From the cell containing the given text, extract its center point as (X, Y) coordinate. 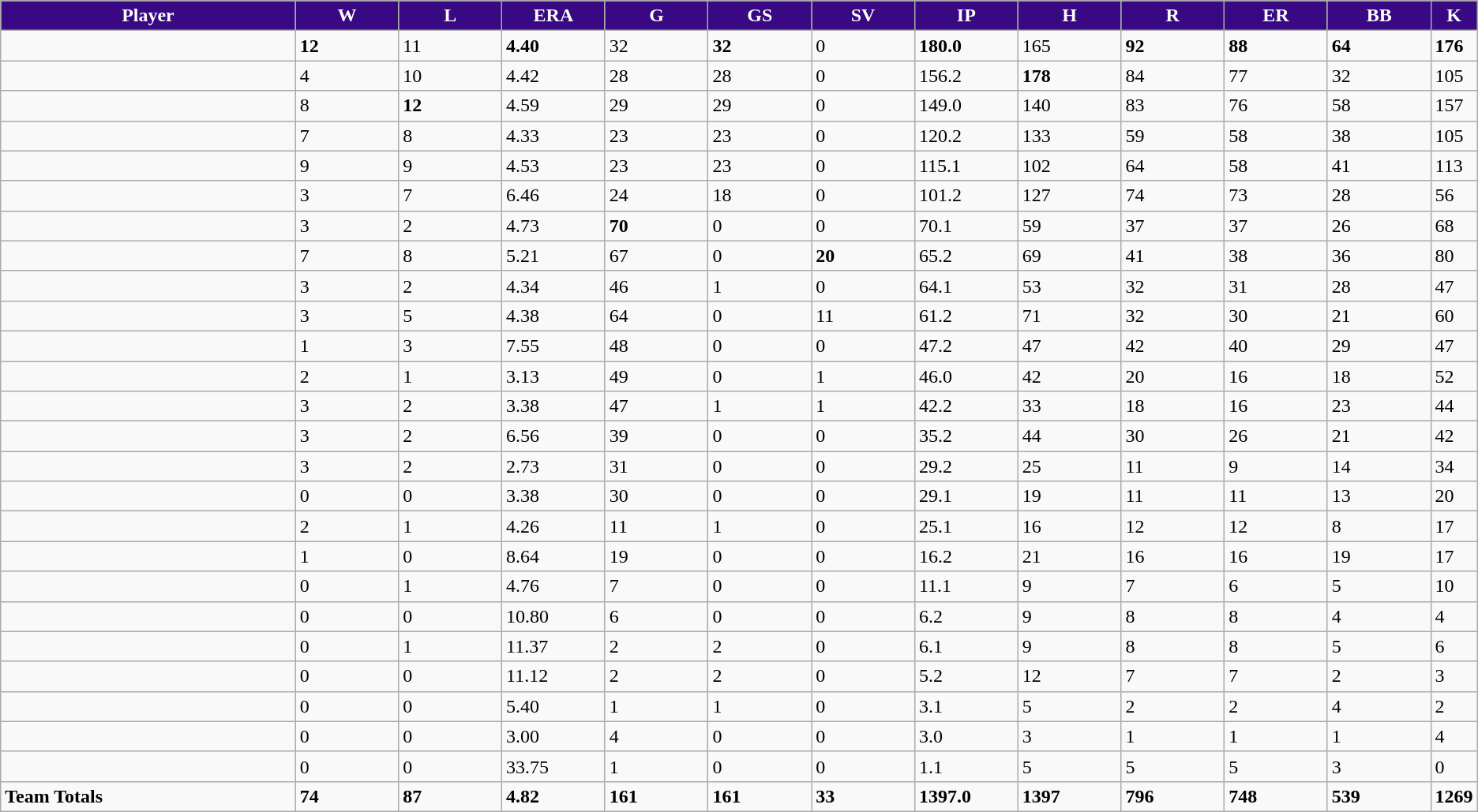
70.1 (966, 226)
178 (1069, 76)
140 (1069, 106)
4.38 (554, 316)
73 (1276, 196)
53 (1069, 286)
11.12 (554, 676)
69 (1069, 256)
4.34 (554, 286)
40 (1276, 346)
46 (657, 286)
113 (1454, 166)
68 (1454, 226)
33.75 (554, 766)
GS (760, 16)
70 (657, 226)
120.2 (966, 136)
39 (657, 436)
G (657, 16)
56 (1454, 196)
K (1454, 16)
115.1 (966, 166)
77 (1276, 76)
71 (1069, 316)
84 (1173, 76)
5.21 (554, 256)
35.2 (966, 436)
6.2 (966, 616)
4.82 (554, 796)
29.2 (966, 466)
5.40 (554, 706)
11.37 (554, 646)
133 (1069, 136)
46.0 (966, 376)
67 (657, 256)
6.1 (966, 646)
4.40 (554, 46)
R (1173, 16)
101.2 (966, 196)
539 (1379, 796)
83 (1173, 106)
3.00 (554, 736)
4.76 (554, 586)
4.59 (554, 106)
180.0 (966, 46)
796 (1173, 796)
L (450, 16)
87 (450, 796)
ER (1276, 16)
1.1 (966, 766)
14 (1379, 466)
7.55 (554, 346)
64.1 (966, 286)
4.26 (554, 526)
80 (1454, 256)
3.1 (966, 706)
6.56 (554, 436)
61.2 (966, 316)
748 (1276, 796)
52 (1454, 376)
3.13 (554, 376)
48 (657, 346)
4.53 (554, 166)
76 (1276, 106)
1397 (1069, 796)
Team Totals (148, 796)
102 (1069, 166)
92 (1173, 46)
29.1 (966, 496)
Player (148, 16)
8.64 (554, 556)
3.0 (966, 736)
60 (1454, 316)
BB (1379, 16)
65.2 (966, 256)
5.2 (966, 676)
165 (1069, 46)
24 (657, 196)
36 (1379, 256)
W (347, 16)
4.42 (554, 76)
47.2 (966, 346)
176 (1454, 46)
11.1 (966, 586)
25 (1069, 466)
25.1 (966, 526)
2.73 (554, 466)
13 (1379, 496)
156.2 (966, 76)
88 (1276, 46)
4.33 (554, 136)
16.2 (966, 556)
SV (864, 16)
49 (657, 376)
4.73 (554, 226)
6.46 (554, 196)
10.80 (554, 616)
34 (1454, 466)
149.0 (966, 106)
42.2 (966, 406)
127 (1069, 196)
H (1069, 16)
1397.0 (966, 796)
ERA (554, 16)
157 (1454, 106)
1269 (1454, 796)
IP (966, 16)
